Determine the [x, y] coordinate at the center of the cell enclosing the given text.  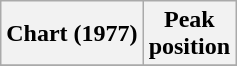
Chart (1977) [72, 34]
Peakposition [189, 34]
